Pinpoint the cell where the given text exists, returning its [X, Y] midpoint coordinate. 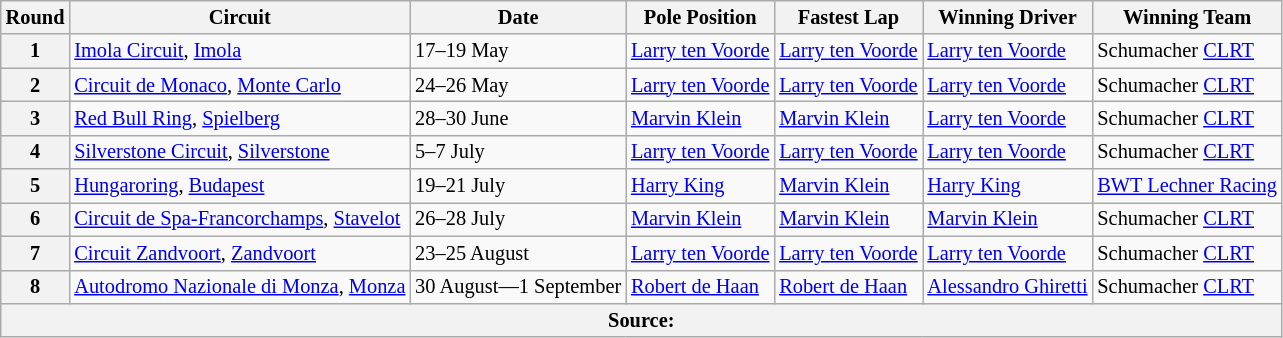
Silverstone Circuit, Silverstone [240, 152]
Date [518, 17]
Alessandro Ghiretti [1008, 287]
3 [36, 118]
Circuit de Spa-Francorchamps, Stavelot [240, 219]
24–26 May [518, 85]
Circuit [240, 17]
Autodromo Nazionale di Monza, Monza [240, 287]
28–30 June [518, 118]
17–19 May [518, 51]
Winning Driver [1008, 17]
Pole Position [700, 17]
19–21 July [518, 186]
26–28 July [518, 219]
6 [36, 219]
Imola Circuit, Imola [240, 51]
5 [36, 186]
Source: [642, 320]
4 [36, 152]
1 [36, 51]
8 [36, 287]
Hungaroring, Budapest [240, 186]
2 [36, 85]
Winning Team [1186, 17]
30 August—1 September [518, 287]
Round [36, 17]
7 [36, 253]
Fastest Lap [848, 17]
Red Bull Ring, Spielberg [240, 118]
23–25 August [518, 253]
5–7 July [518, 152]
Circuit Zandvoort, Zandvoort [240, 253]
BWT Lechner Racing [1186, 186]
Circuit de Monaco, Monte Carlo [240, 85]
